Provide the (X, Y) coordinate of the cell's center where the given text is located.  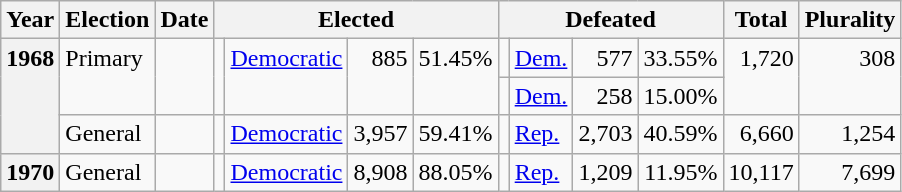
Year (30, 20)
6,660 (761, 134)
Date (184, 20)
Defeated (610, 20)
885 (380, 77)
33.55% (680, 58)
Election (108, 20)
1968 (30, 96)
Total (761, 20)
10,117 (761, 172)
308 (850, 77)
15.00% (680, 96)
1970 (30, 172)
11.95% (680, 172)
1,720 (761, 77)
40.59% (680, 134)
Primary (108, 77)
1,254 (850, 134)
2,703 (606, 134)
Elected (356, 20)
1,209 (606, 172)
88.05% (456, 172)
8,908 (380, 172)
51.45% (456, 77)
3,957 (380, 134)
258 (606, 96)
59.41% (456, 134)
577 (606, 58)
Plurality (850, 20)
7,699 (850, 172)
